Locate the cell with the specified text and output its [X, Y] center coordinate. 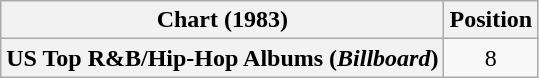
Position [491, 20]
Chart (1983) [222, 20]
8 [491, 58]
US Top R&B/Hip-Hop Albums (Billboard) [222, 58]
